Locate the cell with the specified text and output its (X, Y) center coordinate. 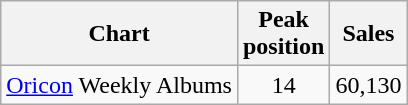
Oricon Weekly Albums (120, 85)
60,130 (368, 85)
14 (283, 85)
Sales (368, 34)
Peakposition (283, 34)
Chart (120, 34)
